Search for the cell housing the specified text and yield its [x, y] center coordinate. 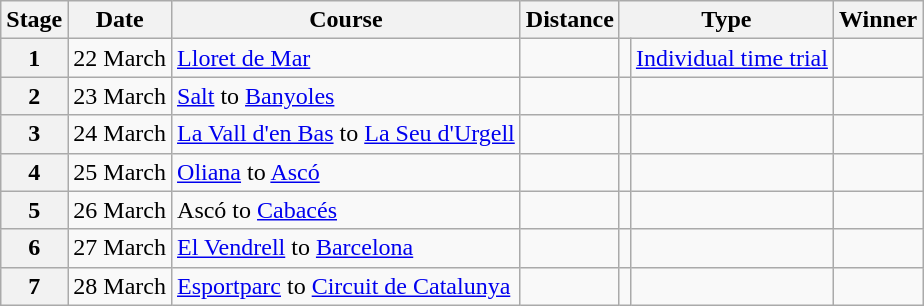
7 [34, 286]
Date [120, 20]
Type [726, 20]
22 March [120, 58]
Esportparc to Circuit de Catalunya [346, 286]
Lloret de Mar [346, 58]
La Vall d'en Bas to La Seu d'Urgell [346, 134]
Course [346, 20]
25 March [120, 172]
Oliana to Ascó [346, 172]
28 March [120, 286]
Distance [570, 20]
26 March [120, 210]
Ascó to Cabacés [346, 210]
Winner [878, 20]
2 [34, 96]
4 [34, 172]
El Vendrell to Barcelona [346, 248]
24 March [120, 134]
1 [34, 58]
3 [34, 134]
23 March [120, 96]
6 [34, 248]
Stage [34, 20]
5 [34, 210]
Salt to Banyoles [346, 96]
27 March [120, 248]
Individual time trial [732, 58]
